From the cell containing the given text, extract its center point as (x, y) coordinate. 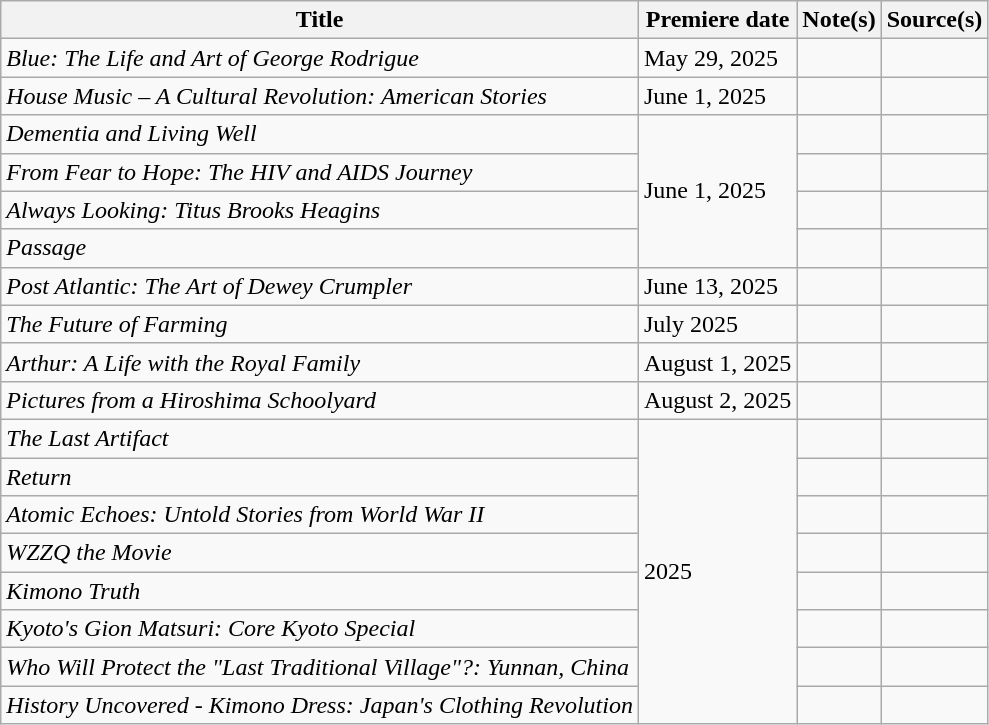
History Uncovered - Kimono Dress: Japan's Clothing Revolution (320, 705)
August 1, 2025 (717, 362)
From Fear to Hope: The HIV and AIDS Journey (320, 172)
Pictures from a Hiroshima Schoolyard (320, 400)
Always Looking: Titus Brooks Heagins (320, 210)
Title (320, 20)
Premiere date (717, 20)
Post Atlantic: The Art of Dewey Crumpler (320, 286)
Blue: The Life and Art of George Rodrigue (320, 58)
The Last Artifact (320, 438)
Dementia and Living Well (320, 134)
Arthur: A Life with the Royal Family (320, 362)
Atomic Echoes: Untold Stories from World War II (320, 515)
Kimono Truth (320, 591)
May 29, 2025 (717, 58)
Note(s) (839, 20)
August 2, 2025 (717, 400)
July 2025 (717, 324)
Return (320, 477)
Who Will Protect the "Last Traditional Village"?: Yunnan, China (320, 667)
Passage (320, 248)
The Future of Farming (320, 324)
House Music – A Cultural Revolution: American Stories (320, 96)
June 13, 2025 (717, 286)
Source(s) (934, 20)
WZZQ the Movie (320, 553)
2025 (717, 571)
Kyoto's Gion Matsuri: Core Kyoto Special (320, 629)
